Determine the [x, y] coordinate at the center of the cell enclosing the given text.  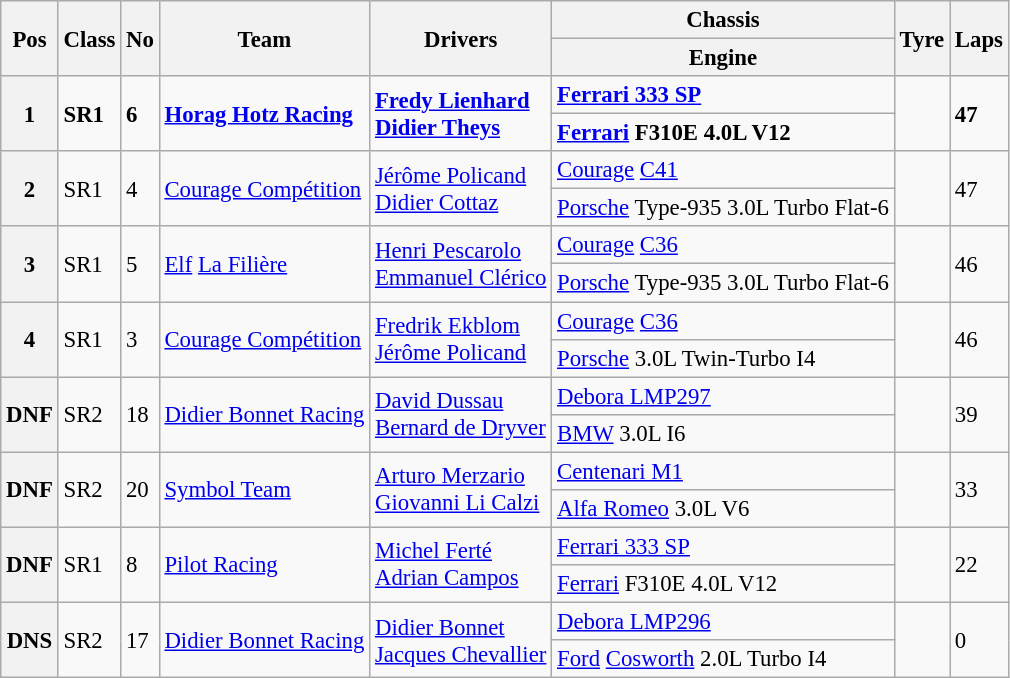
Horag Hotz Racing [264, 114]
Porsche 3.0L Twin-Turbo I4 [724, 358]
Pilot Racing [264, 564]
David Dussau Bernard de Dryver [461, 414]
Fredy Lienhard Didier Theys [461, 114]
33 [980, 490]
Drivers [461, 38]
Fredrik Ekblom Jérôme Policand [461, 340]
Engine [724, 58]
39 [980, 414]
0 [980, 640]
2 [30, 188]
22 [980, 564]
Debora LMP297 [724, 396]
Arturo Merzario Giovanni Li Calzi [461, 490]
Ford Cosworth 2.0L Turbo I4 [724, 659]
8 [140, 564]
18 [140, 414]
BMW 3.0L I6 [724, 433]
Chassis [724, 20]
DNS [30, 640]
Tyre [922, 38]
Elf La Filière [264, 264]
Michel Ferté Adrian Campos [461, 564]
Pos [30, 38]
Laps [980, 38]
Alfa Romeo 3.0L V6 [724, 509]
Team [264, 38]
Debora LMP296 [724, 621]
1 [30, 114]
Centenari M1 [724, 471]
Didier Bonnet Jacques Chevallier [461, 640]
Class [90, 38]
No [140, 38]
17 [140, 640]
Courage C41 [724, 170]
5 [140, 264]
6 [140, 114]
Symbol Team [264, 490]
Henri Pescarolo Emmanuel Clérico [461, 264]
20 [140, 490]
Jérôme Policand Didier Cottaz [461, 188]
